Output the [X, Y] coordinate of the center of the cell containing the given text.  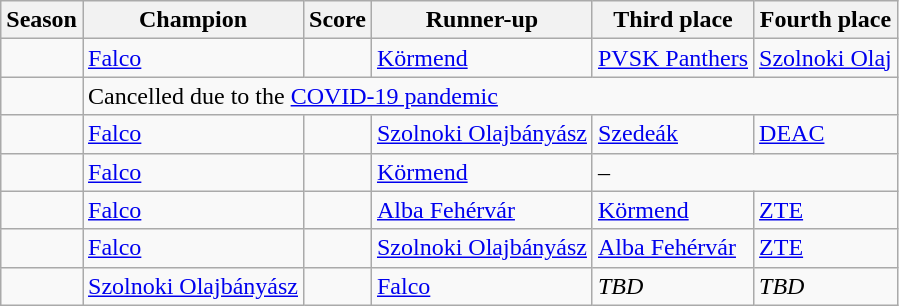
Score [338, 20]
Fourth place [826, 20]
– [744, 172]
Runner-up [482, 20]
Season [42, 20]
PVSK Panthers [672, 58]
Szedeák [672, 134]
Champion [192, 20]
Third place [672, 20]
Szolnoki Olaj [826, 58]
Cancelled due to the COVID-19 pandemic [490, 96]
DEAC [826, 134]
